Determine the [x, y] coordinate at the center of the cell enclosing the given text.  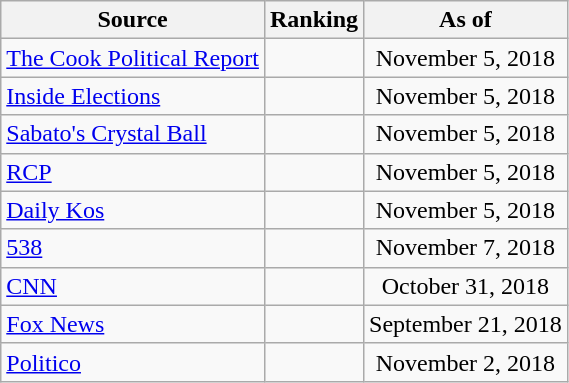
Fox News [133, 324]
CNN [133, 286]
Politico [133, 362]
November 7, 2018 [466, 248]
November 2, 2018 [466, 362]
The Cook Political Report [133, 58]
Ranking [314, 20]
October 31, 2018 [466, 286]
Daily Kos [133, 210]
RCP [133, 172]
September 21, 2018 [466, 324]
As of [466, 20]
538 [133, 248]
Source [133, 20]
Sabato's Crystal Ball [133, 134]
Inside Elections [133, 96]
